Output the [X, Y] coordinate of the center of the cell containing the given text.  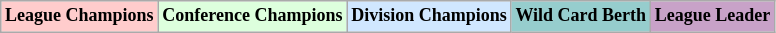
League Champions [80, 16]
League Leader [712, 16]
Division Champions [429, 16]
Wild Card Berth [580, 16]
Conference Champions [252, 16]
